Identify which cell holds the provided text, then report its [X, Y] central coordinate. 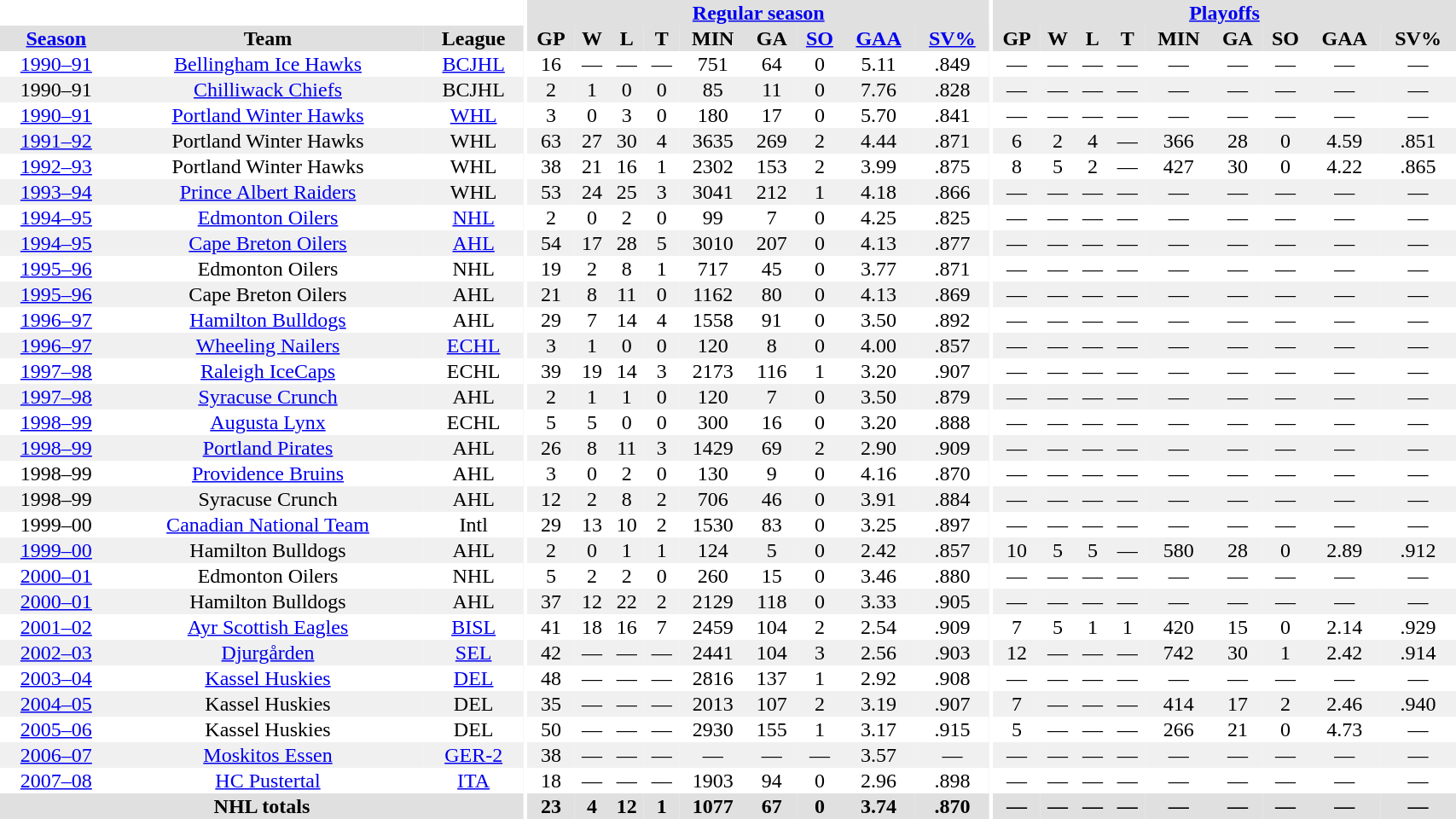
85 [713, 90]
ITA [473, 781]
League [473, 38]
Ayr Scottish Eagles [268, 627]
67 [771, 806]
4.59 [1344, 141]
2.92 [879, 678]
1162 [713, 294]
.828 [952, 90]
.884 [952, 499]
3.99 [879, 166]
2129 [713, 601]
Canadian National Team [268, 525]
25 [626, 192]
212 [771, 192]
1558 [713, 320]
3.17 [879, 729]
3041 [713, 192]
4.18 [879, 192]
.892 [952, 320]
13 [592, 525]
118 [771, 601]
2013 [713, 704]
2001–02 [56, 627]
.912 [1418, 550]
45 [771, 269]
NHL totals [262, 806]
.905 [952, 601]
3.46 [879, 576]
2007–08 [56, 781]
Intl [473, 525]
Prince Albert Raiders [268, 192]
.898 [952, 781]
99 [713, 218]
53 [551, 192]
130 [713, 473]
2005–06 [56, 729]
4.00 [879, 346]
4.22 [1344, 166]
751 [713, 64]
27 [592, 141]
Portland Pirates [268, 448]
9 [771, 473]
5.70 [879, 115]
706 [713, 499]
24 [592, 192]
107 [771, 704]
2441 [713, 653]
Augusta Lynx [268, 422]
Chilliwack Chiefs [268, 90]
Regular season [758, 13]
.897 [952, 525]
.865 [1418, 166]
Playoffs [1225, 13]
420 [1179, 627]
2006–07 [56, 755]
.851 [1418, 141]
35 [551, 704]
.869 [952, 294]
3.25 [879, 525]
3.33 [879, 601]
80 [771, 294]
2.14 [1344, 627]
37 [551, 601]
42 [551, 653]
.929 [1418, 627]
300 [713, 422]
742 [1179, 653]
.877 [952, 243]
.880 [952, 576]
.903 [952, 653]
2459 [713, 627]
4.16 [879, 473]
Djurgården [268, 653]
2.56 [879, 653]
116 [771, 371]
2816 [713, 678]
HC Pustertal [268, 781]
3.19 [879, 704]
91 [771, 320]
.849 [952, 64]
1429 [713, 448]
5.11 [879, 64]
GER-2 [473, 755]
7.76 [879, 90]
2004–05 [56, 704]
46 [771, 499]
3.91 [879, 499]
.914 [1418, 653]
717 [713, 269]
260 [713, 576]
Raleigh IceCaps [268, 371]
.866 [952, 192]
Wheeling Nailers [268, 346]
1077 [713, 806]
.908 [952, 678]
63 [551, 141]
3.77 [879, 269]
2003–04 [56, 678]
Providence Bruins [268, 473]
50 [551, 729]
Bellingham Ice Hawks [268, 64]
2.90 [879, 448]
4.44 [879, 141]
.915 [952, 729]
3635 [713, 141]
94 [771, 781]
SEL [473, 653]
155 [771, 729]
2173 [713, 371]
580 [1179, 550]
64 [771, 64]
414 [1179, 704]
26 [551, 448]
1991–92 [56, 141]
.940 [1418, 704]
207 [771, 243]
Moskitos Essen [268, 755]
BISL [473, 627]
41 [551, 627]
153 [771, 166]
366 [1179, 141]
39 [551, 371]
2302 [713, 166]
.841 [952, 115]
266 [1179, 729]
269 [771, 141]
6 [1017, 141]
3.74 [879, 806]
69 [771, 448]
Team [268, 38]
.879 [952, 397]
2.46 [1344, 704]
1903 [713, 781]
2002–03 [56, 653]
48 [551, 678]
.825 [952, 218]
1530 [713, 525]
Season [56, 38]
124 [713, 550]
23 [551, 806]
.888 [952, 422]
54 [551, 243]
2930 [713, 729]
22 [626, 601]
3010 [713, 243]
180 [713, 115]
1992–93 [56, 166]
4.73 [1344, 729]
2.54 [879, 627]
2.89 [1344, 550]
427 [1179, 166]
3.57 [879, 755]
1993–94 [56, 192]
137 [771, 678]
4.25 [879, 218]
2.96 [879, 781]
.875 [952, 166]
83 [771, 525]
